Determine the (x, y) coordinate at the center of the cell enclosing the given text.  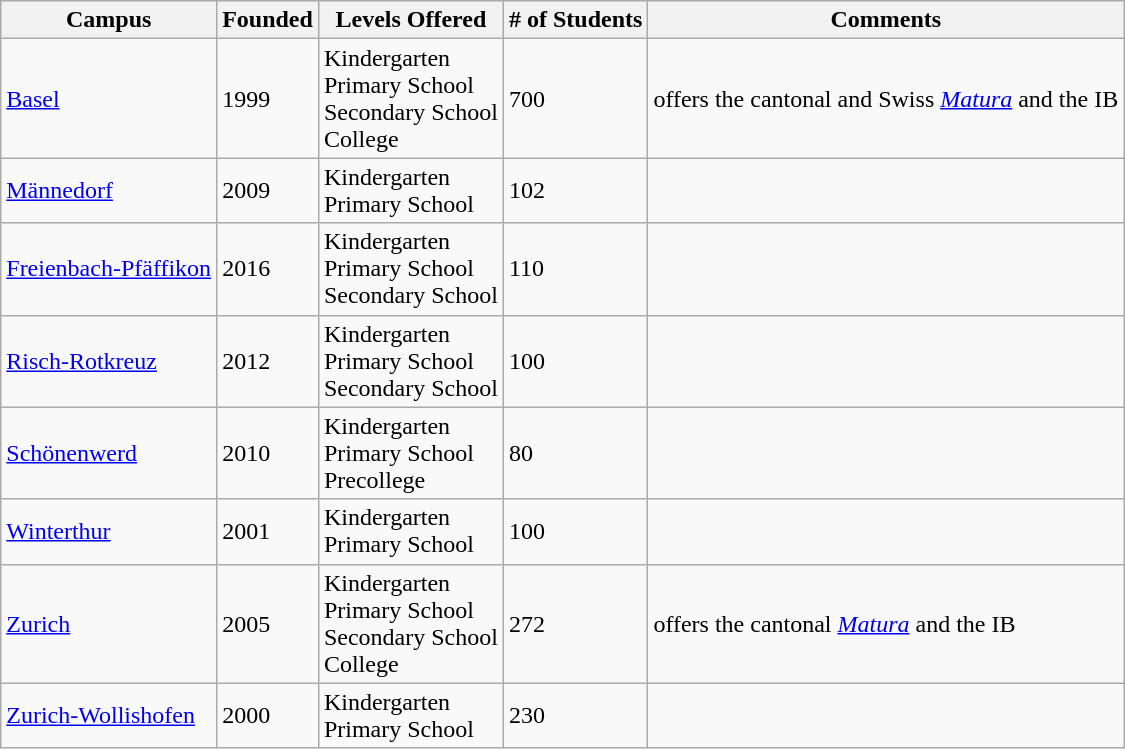
230 (575, 716)
# of Students (575, 20)
110 (575, 269)
Freienbach-Pfäffikon (109, 269)
Basel (109, 98)
102 (575, 190)
80 (575, 453)
272 (575, 624)
2016 (268, 269)
Comments (886, 20)
2012 (268, 361)
Risch-Rotkreuz (109, 361)
2000 (268, 716)
700 (575, 98)
Zurich (109, 624)
Levels Offered (410, 20)
offers the cantonal and Swiss Matura and the IB (886, 98)
Männedorf (109, 190)
2001 (268, 532)
offers the cantonal Matura and the IB (886, 624)
2005 (268, 624)
KindergartenPrimary SchoolPrecollege (410, 453)
Winterthur (109, 532)
Zurich-Wollishofen (109, 716)
1999 (268, 98)
Campus (109, 20)
2009 (268, 190)
2010 (268, 453)
Schönenwerd (109, 453)
Founded (268, 20)
